Return [X, Y] of the center of cell containing provided text 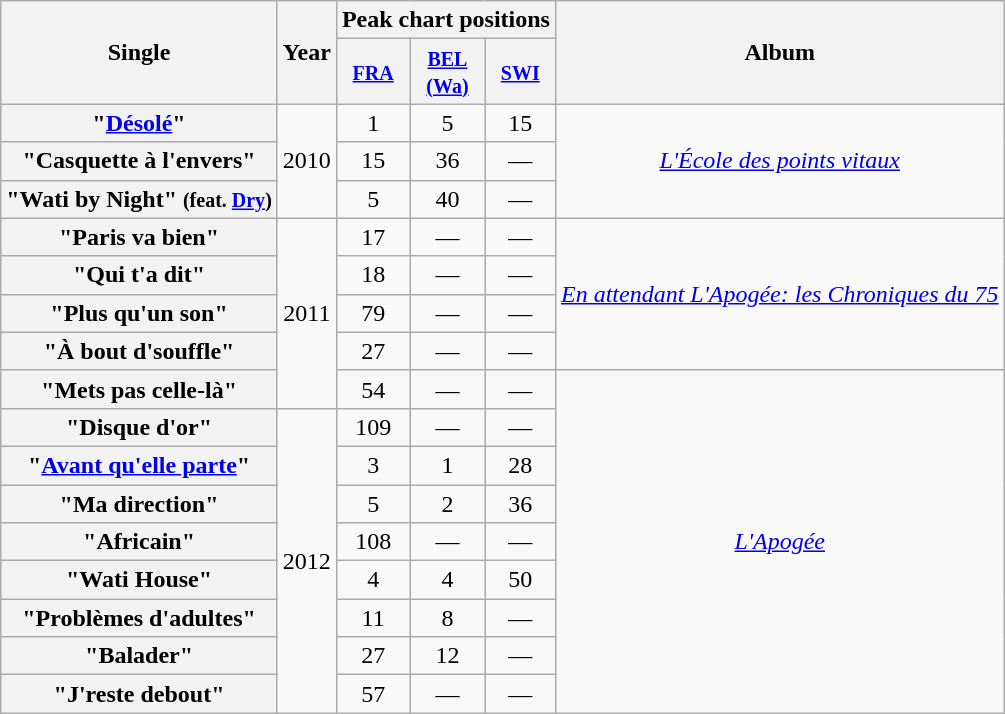
40 [448, 199]
Year [306, 52]
50 [520, 580]
2010 [306, 161]
18 [373, 275]
28 [520, 465]
"Mets pas celle-là" [140, 389]
Album [780, 52]
"Wati by Night" (feat. Dry) [140, 199]
"Plus qu'un son" [140, 313]
"Paris va bien" [140, 237]
"Avant qu'elle parte" [140, 465]
108 [373, 542]
79 [373, 313]
"Qui t'a dit" [140, 275]
"Désolé" [140, 123]
3 [373, 465]
11 [373, 618]
BEL(Wa) [448, 72]
54 [373, 389]
8 [448, 618]
"Africain" [140, 542]
Single [140, 52]
2 [448, 503]
57 [373, 694]
"Wati House" [140, 580]
"Ma direction" [140, 503]
Peak chart positions [446, 20]
12 [448, 656]
17 [373, 237]
"Disque d'or" [140, 427]
"J'reste debout" [140, 694]
2012 [306, 560]
"Problèmes d'adultes" [140, 618]
"À bout d'souffle" [140, 351]
FRA [373, 72]
2011 [306, 313]
L'École des points vitaux [780, 161]
109 [373, 427]
En attendant L'Apogée: les Chroniques du 75 [780, 294]
"Balader" [140, 656]
"Casquette à l'envers" [140, 161]
L'Apogée [780, 542]
SWI [520, 72]
